Output the [X, Y] coordinate of the center of the cell containing the given text.  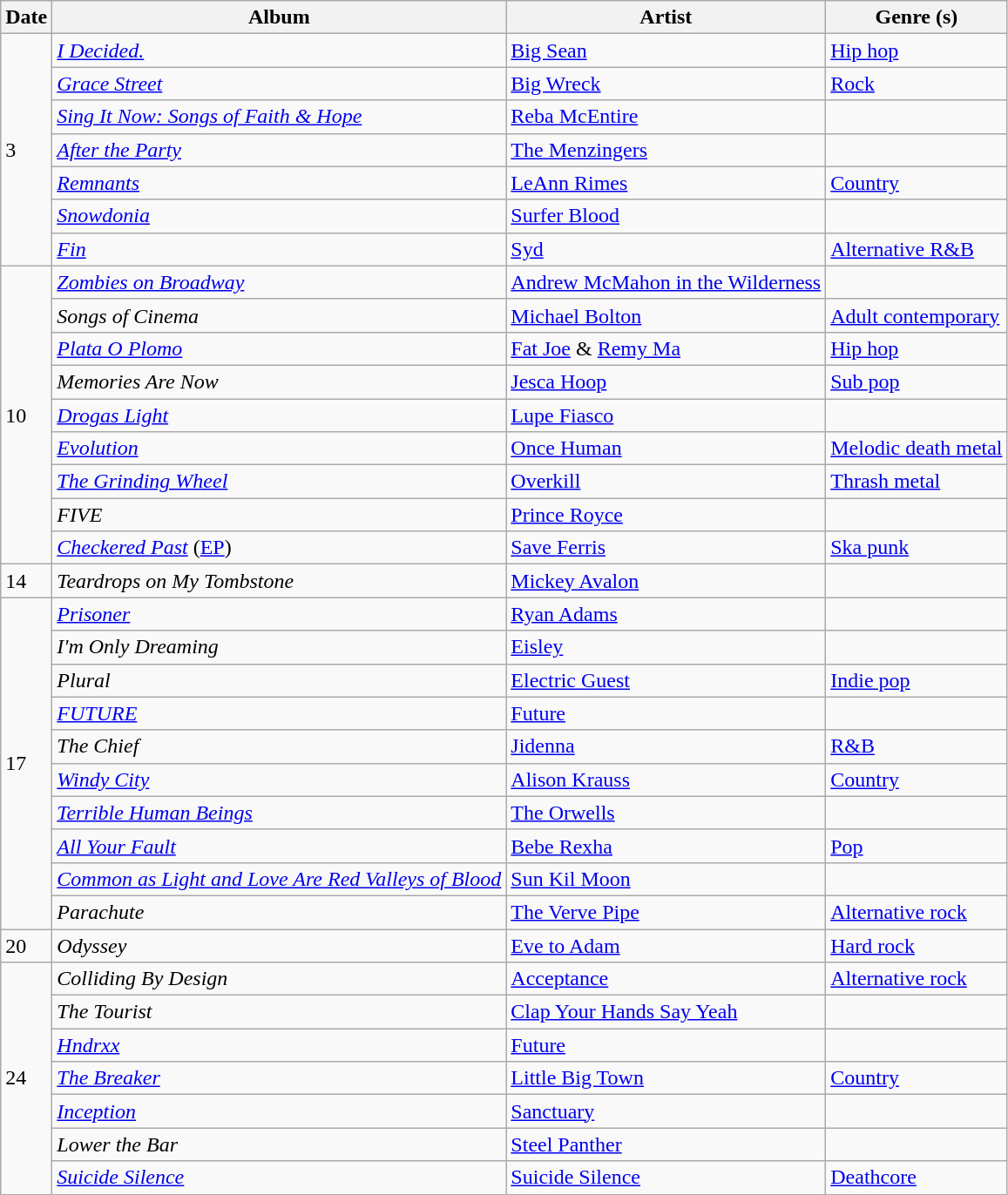
The Breaker [279, 1078]
Syd [666, 249]
Adult contemporary [917, 315]
Jidenna [666, 746]
Mickey Avalon [666, 581]
Odyssey [279, 945]
Alternative R&B [917, 249]
Checkered Past (EP) [279, 548]
Sun Kil Moon [666, 879]
Overkill [666, 482]
FIVE [279, 515]
Sub pop [917, 381]
17 [26, 763]
Indie pop [917, 680]
Songs of Cinema [279, 315]
Prince Royce [666, 515]
Eve to Adam [666, 945]
Once Human [666, 449]
Surfer Blood [666, 216]
Eisley [666, 647]
Zombies on Broadway [279, 282]
Melodic death metal [917, 449]
Bebe Rexha [666, 846]
Sing It Now: Songs of Faith & Hope [279, 117]
Fat Joe & Remy Ma [666, 348]
Date [26, 17]
24 [26, 1078]
Common as Light and Love Are Red Valleys of Blood [279, 879]
Prisoner [279, 614]
Save Ferris [666, 548]
Big Sean [666, 51]
Windy City [279, 780]
3 [26, 150]
Drogas Light [279, 415]
10 [26, 415]
The Grinding Wheel [279, 482]
Memories Are Now [279, 381]
Alison Krauss [666, 780]
Andrew McMahon in the Wilderness [666, 282]
20 [26, 945]
Acceptance [666, 979]
Colliding By Design [279, 979]
All Your Fault [279, 846]
Deathcore [917, 1178]
Teardrops on My Tombstone [279, 581]
Big Wreck [666, 84]
Sanctuary [666, 1111]
Lupe Fiasco [666, 415]
The Verve Pipe [666, 912]
R&B [917, 746]
Clap Your Hands Say Yeah [666, 1012]
Plata O Plomo [279, 348]
Lower the Bar [279, 1144]
Fin [279, 249]
Genre (s) [917, 17]
Ska punk [917, 548]
Album [279, 17]
Artist [666, 17]
The Orwells [666, 813]
Terrible Human Beings [279, 813]
Michael Bolton [666, 315]
Evolution [279, 449]
Reba McEntire [666, 117]
The Tourist [279, 1012]
I'm Only Dreaming [279, 647]
Snowdonia [279, 216]
Steel Panther [666, 1144]
Hndrxx [279, 1045]
LeAnn Rimes [666, 183]
Plural [279, 680]
Ryan Adams [666, 614]
FUTURE [279, 713]
Jesca Hoop [666, 381]
Inception [279, 1111]
After the Party [279, 150]
Parachute [279, 912]
I Decided. [279, 51]
Thrash metal [917, 482]
Little Big Town [666, 1078]
The Chief [279, 746]
The Menzingers [666, 150]
Grace Street [279, 84]
Hard rock [917, 945]
Remnants [279, 183]
Pop [917, 846]
Rock [917, 84]
Electric Guest [666, 680]
14 [26, 581]
